Return (X, Y) of the center of cell containing provided text 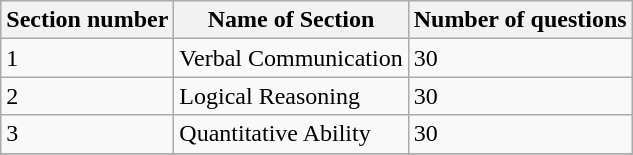
Verbal Communication (291, 58)
Name of Section (291, 20)
Quantitative Ability (291, 134)
1 (88, 58)
3 (88, 134)
Section number (88, 20)
2 (88, 96)
Logical Reasoning (291, 96)
Number of questions (520, 20)
